From the cell containing the given text, extract its center point as (x, y) coordinate. 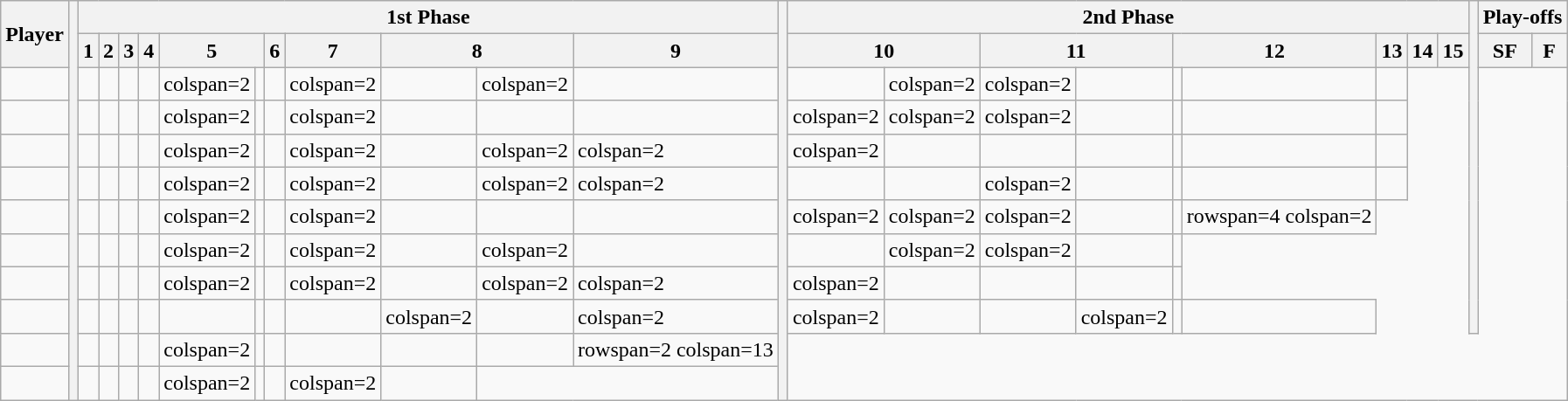
2 (108, 51)
6 (274, 51)
rowspan=4 colspan=2 (1280, 217)
Player (35, 34)
7 (333, 51)
14 (1423, 51)
1 (89, 51)
Play-offs (1523, 17)
13 (1391, 51)
12 (1274, 51)
10 (884, 51)
15 (1453, 51)
3 (129, 51)
SF (1505, 51)
rowspan=2 colspan=13 (676, 349)
9 (676, 51)
4 (149, 51)
8 (477, 51)
2nd Phase (1127, 17)
11 (1076, 51)
F (1549, 51)
5 (212, 51)
1st Phase (428, 17)
